Determine the (x, y) coordinate at the center of the cell enclosing the given text.  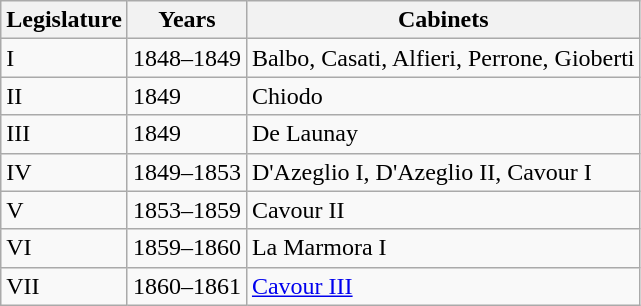
1860–1861 (186, 286)
1849–1853 (186, 172)
I (64, 58)
VII (64, 286)
La Marmora I (443, 248)
Cavour III (443, 286)
1848–1849 (186, 58)
IV (64, 172)
Legislature (64, 20)
V (64, 210)
II (64, 96)
Balbo, Casati, Alfieri, Perrone, Gioberti (443, 58)
D'Azeglio I, D'Azeglio II, Cavour I (443, 172)
De Launay (443, 134)
Cabinets (443, 20)
1853–1859 (186, 210)
Cavour II (443, 210)
III (64, 134)
Years (186, 20)
Chiodo (443, 96)
VI (64, 248)
1859–1860 (186, 248)
